Find where the given text appears and provide that cell's center as [X, Y] coordinate. 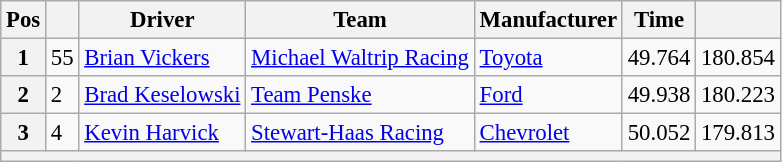
Brian Vickers [162, 58]
55 [62, 58]
Time [658, 20]
49.938 [658, 95]
50.052 [658, 133]
179.813 [738, 133]
Pos [24, 20]
180.854 [738, 58]
Manufacturer [548, 20]
Brad Keselowski [162, 95]
1 [24, 58]
Team [360, 20]
49.764 [658, 58]
180.223 [738, 95]
Chevrolet [548, 133]
Toyota [548, 58]
Driver [162, 20]
Kevin Harvick [162, 133]
3 [24, 133]
4 [62, 133]
Team Penske [360, 95]
Ford [548, 95]
Stewart-Haas Racing [360, 133]
Michael Waltrip Racing [360, 58]
